Detect which cell encompasses the target text, then output its (X, Y) center coordinate. 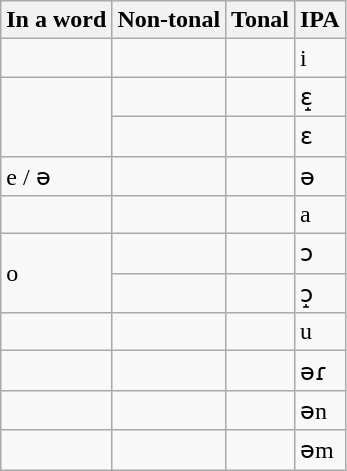
e / ə (56, 176)
In a word (56, 20)
ɔ̝ (320, 293)
u (320, 332)
əm (320, 450)
Non-tonal (169, 20)
IPA (320, 20)
əɾ (320, 371)
o (56, 274)
ɛ̝ (320, 97)
a (320, 215)
ə (320, 176)
ɔ (320, 254)
i (320, 58)
Tonal (260, 20)
ən (320, 410)
ɛ (320, 136)
